Identify which cell holds the provided text, then report its [X, Y] central coordinate. 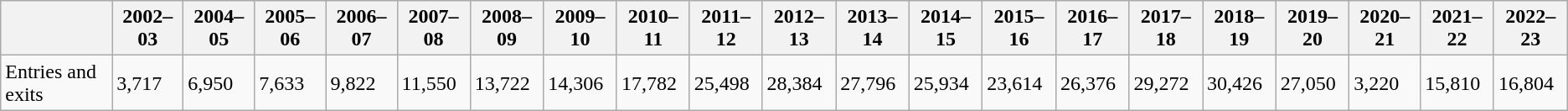
2011–12 [725, 29]
2006–07 [362, 29]
28,384 [799, 82]
2004–05 [219, 29]
15,810 [1457, 82]
26,376 [1092, 82]
13,722 [507, 82]
2007–08 [434, 29]
2009–10 [580, 29]
2021–22 [1457, 29]
2016–17 [1092, 29]
2018–19 [1240, 29]
9,822 [362, 82]
2013–14 [873, 29]
2005–06 [290, 29]
3,220 [1385, 82]
7,633 [290, 82]
2020–21 [1385, 29]
23,614 [1019, 82]
3,717 [147, 82]
11,550 [434, 82]
2002–03 [147, 29]
2017–18 [1166, 29]
2015–16 [1019, 29]
2019–20 [1313, 29]
2022–23 [1530, 29]
6,950 [219, 82]
2014–15 [946, 29]
25,934 [946, 82]
27,796 [873, 82]
2010–11 [653, 29]
2012–13 [799, 29]
16,804 [1530, 82]
29,272 [1166, 82]
25,498 [725, 82]
27,050 [1313, 82]
2008–09 [507, 29]
30,426 [1240, 82]
17,782 [653, 82]
14,306 [580, 82]
Entries and exits [57, 82]
